Return (x, y) of the center of cell containing provided text 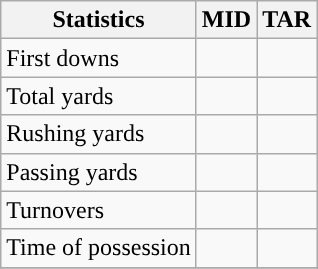
Total yards (99, 96)
Rushing yards (99, 134)
Time of possession (99, 248)
First downs (99, 58)
MID (226, 20)
Statistics (99, 20)
Passing yards (99, 172)
TAR (287, 20)
Turnovers (99, 210)
